Pinpoint the cell where the given text exists, returning its [x, y] midpoint coordinate. 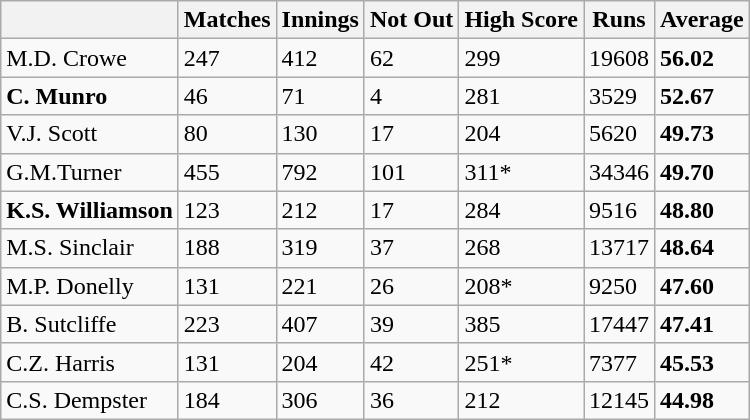
7377 [620, 362]
Innings [320, 20]
Runs [620, 20]
4 [411, 96]
412 [320, 58]
52.67 [702, 96]
19608 [620, 58]
281 [522, 96]
C.Z. Harris [90, 362]
42 [411, 362]
C. Munro [90, 96]
37 [411, 248]
M.P. Donelly [90, 286]
B. Sutcliffe [90, 324]
26 [411, 286]
48.64 [702, 248]
34346 [620, 172]
13717 [620, 248]
311* [522, 172]
223 [227, 324]
3529 [620, 96]
36 [411, 400]
V.J. Scott [90, 134]
High Score [522, 20]
792 [320, 172]
49.73 [702, 134]
9516 [620, 210]
306 [320, 400]
247 [227, 58]
46 [227, 96]
12145 [620, 400]
48.80 [702, 210]
184 [227, 400]
101 [411, 172]
407 [320, 324]
G.M.Turner [90, 172]
K.S. Williamson [90, 210]
39 [411, 324]
208* [522, 286]
47.60 [702, 286]
123 [227, 210]
71 [320, 96]
221 [320, 286]
17447 [620, 324]
130 [320, 134]
49.70 [702, 172]
M.D. Crowe [90, 58]
45.53 [702, 362]
284 [522, 210]
47.41 [702, 324]
385 [522, 324]
455 [227, 172]
188 [227, 248]
268 [522, 248]
319 [320, 248]
Matches [227, 20]
9250 [620, 286]
Not Out [411, 20]
44.98 [702, 400]
Average [702, 20]
299 [522, 58]
5620 [620, 134]
80 [227, 134]
56.02 [702, 58]
M.S. Sinclair [90, 248]
C.S. Dempster [90, 400]
251* [522, 362]
62 [411, 58]
